Scan for the cell matching the given text and deliver its [x, y] coordinate at center. 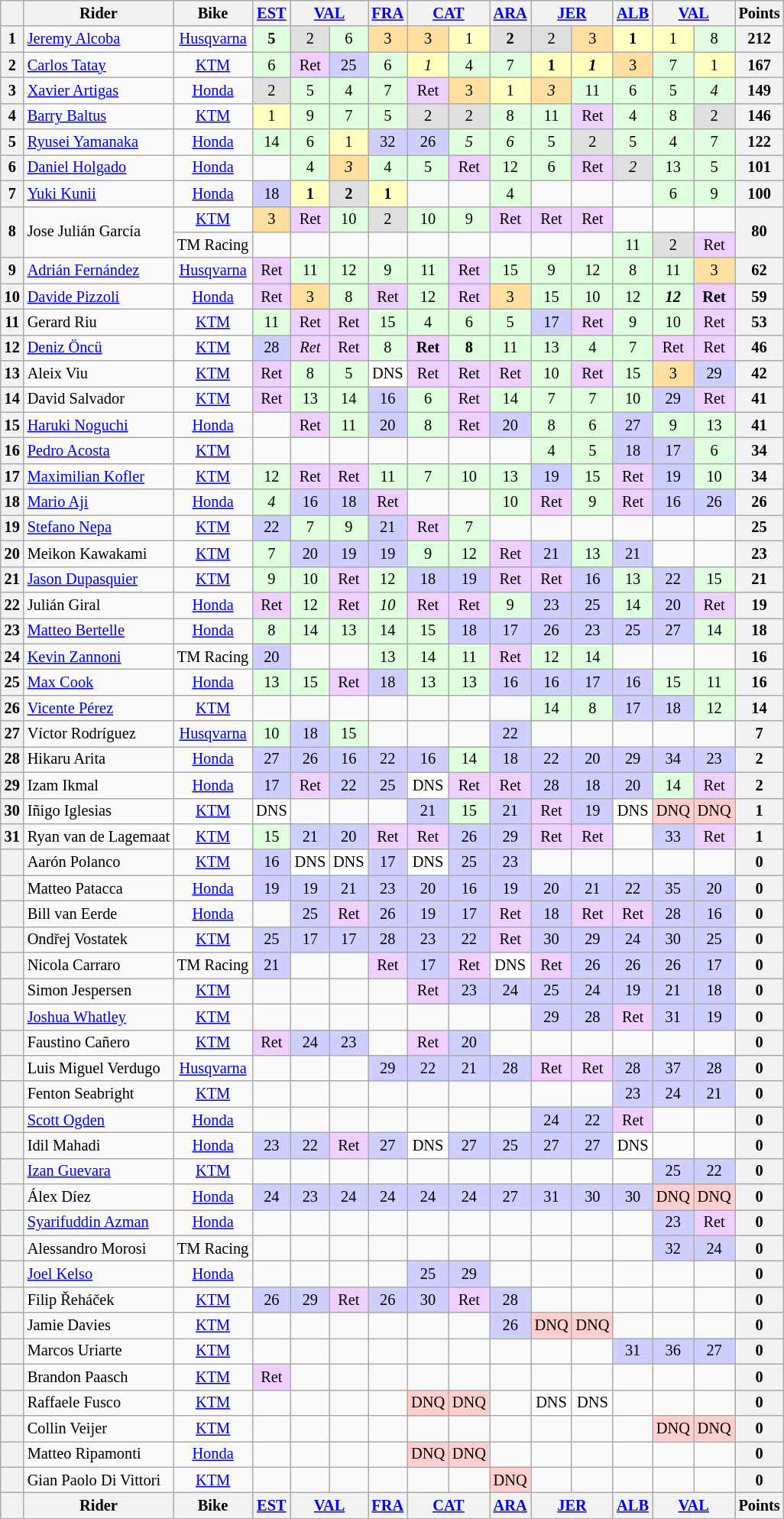
Barry Baltus [99, 116]
Alessandro Morosi [99, 1248]
35 [673, 888]
Xavier Artigas [99, 90]
Aleix Viu [99, 374]
David Salvador [99, 399]
37 [673, 1068]
Simon Jespersen [99, 991]
Idil Mahadi [99, 1145]
Jason Dupasquier [99, 579]
122 [760, 142]
Julián Giral [99, 605]
62 [760, 271]
Max Cook [99, 682]
Kevin Zannoni [99, 657]
Nicola Carraro [99, 966]
Joel Kelso [99, 1274]
Izam Ikmal [99, 785]
Jeremy Alcoba [99, 39]
Fenton Seabright [99, 1094]
Gian Paolo Di Vittori [99, 1480]
Aarón Polanco [99, 862]
Raffaele Fusco [99, 1403]
Syarifuddin Azman [99, 1222]
Ryusei Yamanaka [99, 142]
Meikon Kawakami [99, 553]
Filip Řeháček [99, 1300]
Davide Pizzoli [99, 297]
Daniel Holgado [99, 167]
36 [673, 1351]
Jose Julián García [99, 232]
Pedro Acosta [99, 450]
212 [760, 39]
59 [760, 297]
Maximilian Kofler [99, 476]
Deniz Öncü [99, 348]
Álex Díez [99, 1197]
Jamie Davies [99, 1326]
Adrián Fernández [99, 271]
Brandon Paasch [99, 1377]
Mario Aji [99, 502]
149 [760, 90]
Luis Miguel Verdugo [99, 1068]
Gerard Riu [99, 322]
Matteo Patacca [99, 888]
Matteo Bertelle [99, 631]
Haruki Noguchi [99, 425]
Vicente Pérez [99, 708]
146 [760, 116]
Marcos Uriarte [99, 1351]
Stefano Nepa [99, 527]
Bill van Eerde [99, 914]
Yuki Kunii [99, 193]
Hikaru Arita [99, 759]
Iñigo Iglesias [99, 811]
Scott Ogden [99, 1120]
33 [673, 836]
42 [760, 374]
Faustino Cañero [99, 1043]
Collin Veijer [99, 1428]
Carlos Tatay [99, 65]
Ondřej Vostatek [99, 940]
Joshua Whatley [99, 1017]
Ryan van de Lagemaat [99, 836]
100 [760, 193]
Izan Guevara [99, 1171]
Matteo Ripamonti [99, 1454]
46 [760, 348]
53 [760, 322]
80 [760, 232]
167 [760, 65]
Víctor Rodríguez [99, 734]
101 [760, 167]
